Provide the [X, Y] coordinate of the cell's center where the given text is located.  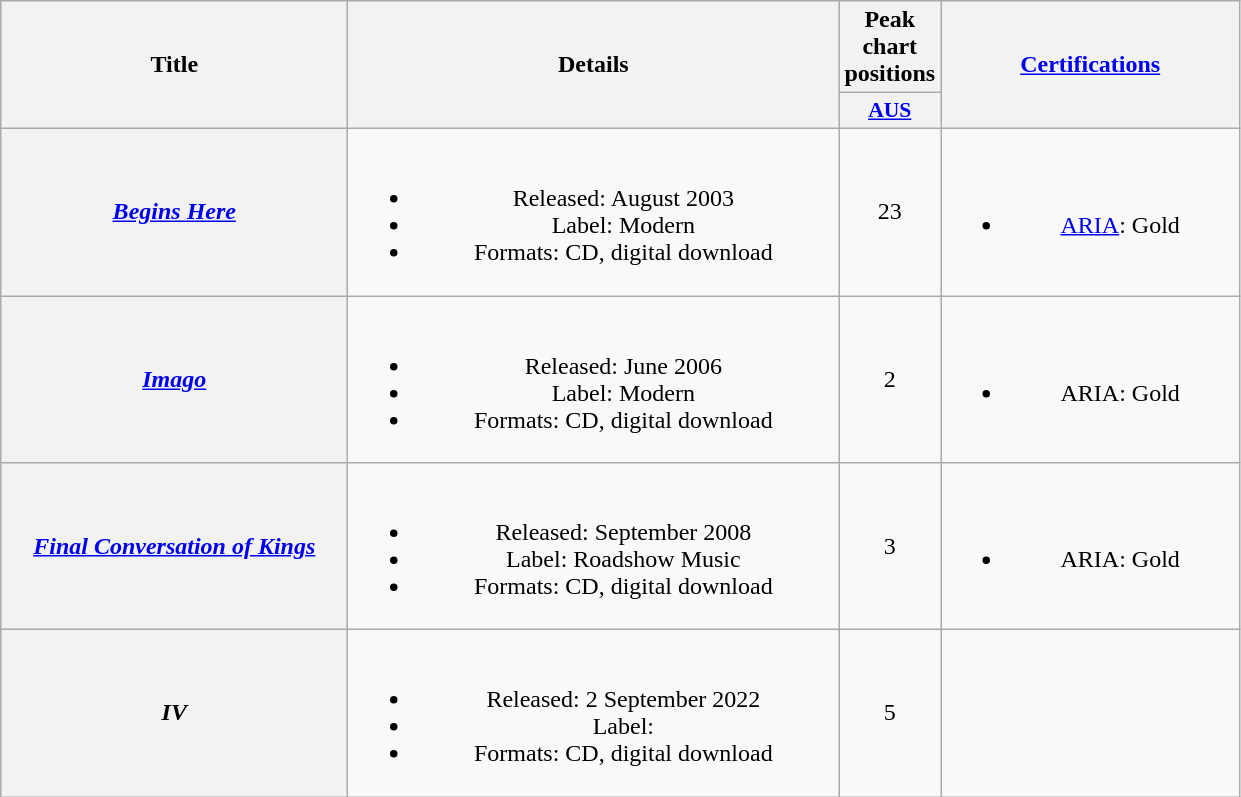
2 [890, 380]
Begins Here [174, 212]
IV [174, 714]
Certifications [1090, 65]
Released: August 2003Label: ModernFormats: CD, digital download [594, 212]
AUS [890, 111]
Details [594, 65]
5 [890, 714]
Peak chart positions [890, 47]
23 [890, 212]
Released: June 2006Label: ModernFormats: CD, digital download [594, 380]
Released: September 2008Label: Roadshow MusicFormats: CD, digital download [594, 546]
3 [890, 546]
Final Conversation of Kings [174, 546]
Title [174, 65]
Released: 2 September 2022Label:Formats: CD, digital download [594, 714]
Imago [174, 380]
